Output the (X, Y) coordinate of the center of the cell containing the given text.  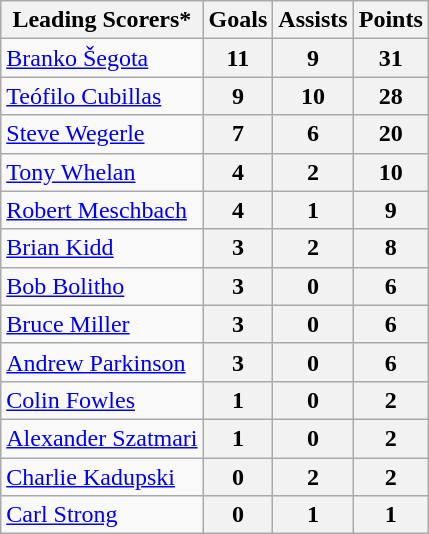
8 (390, 248)
Bruce Miller (102, 324)
Andrew Parkinson (102, 362)
Brian Kidd (102, 248)
Charlie Kadupski (102, 477)
31 (390, 58)
Branko Šegota (102, 58)
Alexander Szatmari (102, 438)
Points (390, 20)
Tony Whelan (102, 172)
Assists (313, 20)
Goals (238, 20)
Carl Strong (102, 515)
Leading Scorers* (102, 20)
Teófilo Cubillas (102, 96)
Robert Meschbach (102, 210)
28 (390, 96)
20 (390, 134)
Steve Wegerle (102, 134)
Bob Bolitho (102, 286)
7 (238, 134)
11 (238, 58)
Colin Fowles (102, 400)
